Search for the cell housing the specified text and yield its (x, y) center coordinate. 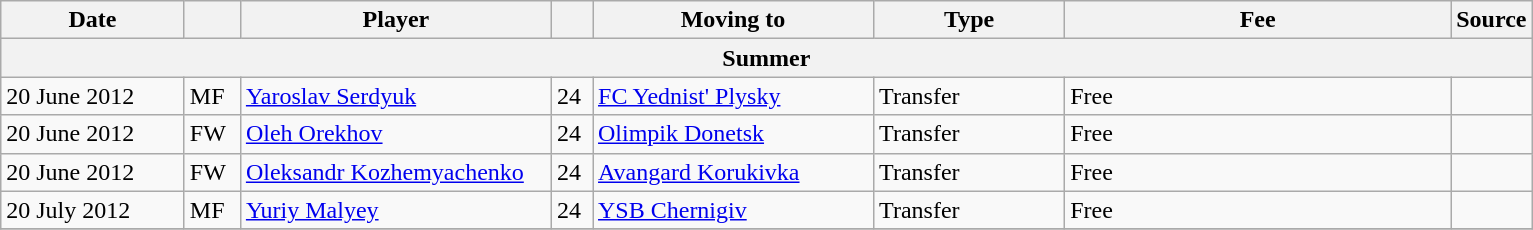
Player (396, 20)
Date (93, 20)
YSB Chernigiv (732, 210)
FC Yednist' Plysky (732, 96)
Olimpik Donetsk (732, 134)
Summer (766, 58)
Avangard Korukivka (732, 172)
Oleksandr Kozhemyachenko (396, 172)
20 July 2012 (93, 210)
Type (970, 20)
Fee (1258, 20)
Oleh Orekhov (396, 134)
Yuriy Malyey (396, 210)
Source (1492, 20)
Yaroslav Serdyuk (396, 96)
Moving to (732, 20)
